For the text-containing cell, return its midpoint in [x, y] coordinate format. 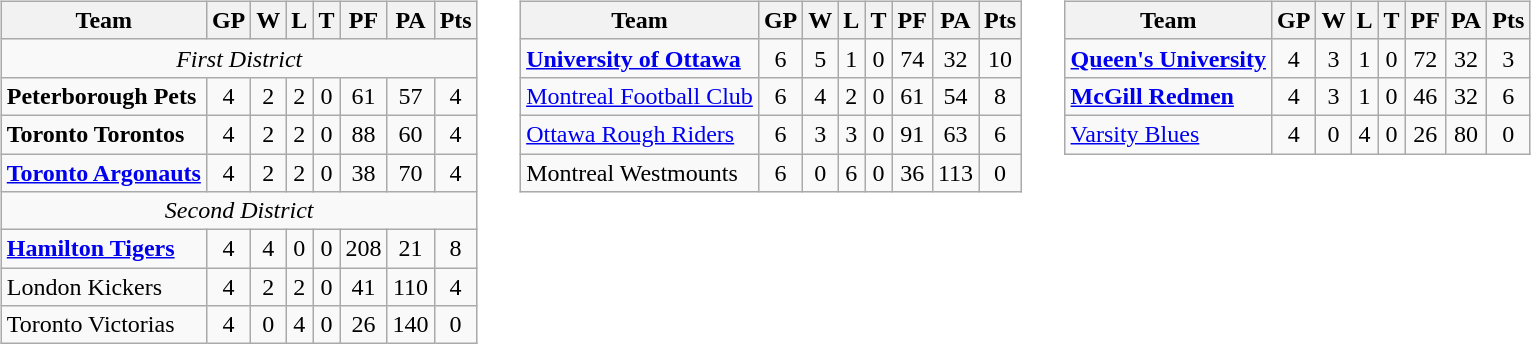
41 [364, 287]
London Kickers [104, 287]
Toronto Victorias [104, 325]
60 [410, 134]
Toronto Torontos [104, 134]
54 [955, 96]
McGill Redmen [1168, 96]
Peterborough Pets [104, 96]
Queen's University [1168, 58]
72 [1425, 58]
21 [410, 249]
Montreal Westmounts [640, 173]
57 [410, 96]
74 [912, 58]
208 [364, 249]
110 [410, 287]
10 [1000, 58]
80 [1466, 134]
First District [239, 58]
70 [410, 173]
140 [410, 325]
113 [955, 173]
5 [820, 58]
Hamilton Tigers [104, 249]
Varsity Blues [1168, 134]
91 [912, 134]
36 [912, 173]
University of Ottawa [640, 58]
Toronto Argonauts [104, 173]
Second District [239, 211]
Montreal Football Club [640, 96]
63 [955, 134]
Ottawa Rough Riders [640, 134]
46 [1425, 96]
38 [364, 173]
88 [364, 134]
